From the cell containing the given text, extract its center point as [X, Y] coordinate. 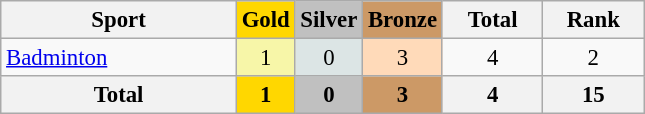
Sport [119, 20]
15 [594, 95]
2 [594, 58]
Rank [594, 20]
Silver [329, 20]
Badminton [119, 58]
Gold [266, 20]
Bronze [403, 20]
